Return (x, y) of the center of cell containing provided text 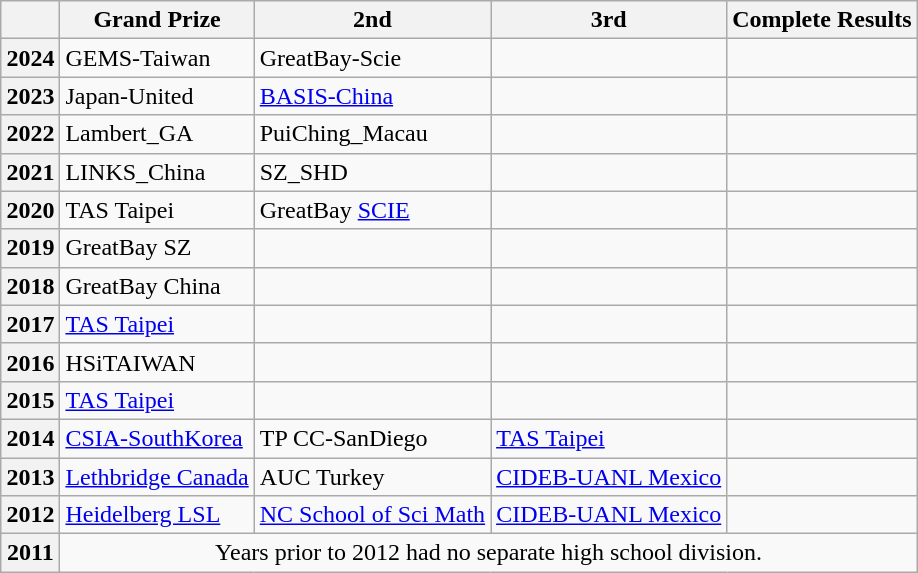
AUC Turkey (372, 477)
GreatBay SZ (157, 248)
Lethbridge Canada (157, 477)
2019 (30, 248)
2016 (30, 362)
GreatBay China (157, 286)
BASIS-China (372, 96)
2018 (30, 286)
2017 (30, 324)
PuiChing_Macau (372, 134)
2022 (30, 134)
Lambert_GA (157, 134)
Years prior to 2012 had no separate high school division. (488, 553)
HSiTAIWAN (157, 362)
Grand Prize (157, 20)
Heidelberg LSL (157, 515)
2020 (30, 210)
2015 (30, 400)
2014 (30, 438)
3rd (609, 20)
2012 (30, 515)
Complete Results (822, 20)
2024 (30, 58)
SZ_SHD (372, 172)
TP CC-SanDiego (372, 438)
GEMS-Taiwan (157, 58)
2023 (30, 96)
GreatBay SCIE (372, 210)
2021 (30, 172)
LINKS_China (157, 172)
Japan-United (157, 96)
2013 (30, 477)
2011 (30, 553)
CSIA-SouthKorea (157, 438)
GreatBay-Scie (372, 58)
2nd (372, 20)
NC School of Sci Math (372, 515)
